Provide the [X, Y] coordinate of the cell's center where the given text is located.  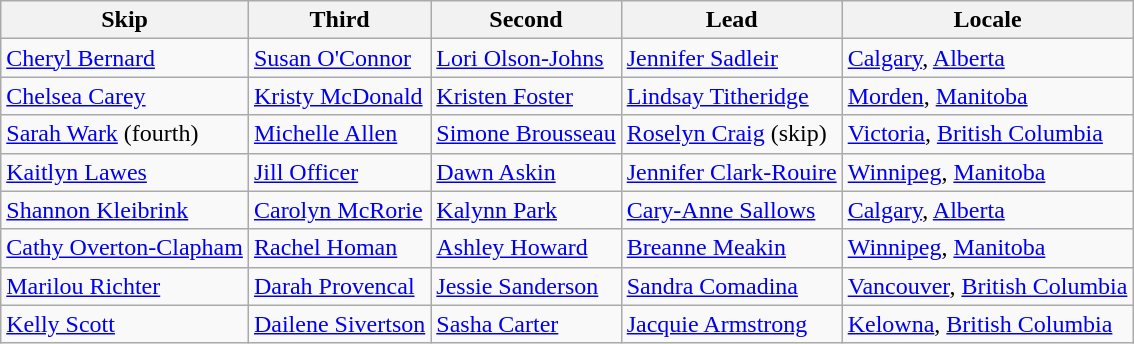
Marilou Richter [125, 286]
Chelsea Carey [125, 96]
Lori Olson-Johns [526, 58]
Dailene Sivertson [339, 324]
Roselyn Craig (skip) [732, 134]
Kelowna, British Columbia [988, 324]
Kristen Foster [526, 96]
Sarah Wark (fourth) [125, 134]
Locale [988, 20]
Jennifer Clark-Rouire [732, 172]
Cary-Anne Sallows [732, 210]
Susan O'Connor [339, 58]
Jacquie Armstrong [732, 324]
Kalynn Park [526, 210]
Rachel Homan [339, 248]
Breanne Meakin [732, 248]
Shannon Kleibrink [125, 210]
Cathy Overton-Clapham [125, 248]
Darah Provencal [339, 286]
Skip [125, 20]
Sandra Comadina [732, 286]
Vancouver, British Columbia [988, 286]
Third [339, 20]
Sasha Carter [526, 324]
Ashley Howard [526, 248]
Dawn Askin [526, 172]
Victoria, British Columbia [988, 134]
Second [526, 20]
Lead [732, 20]
Kristy McDonald [339, 96]
Kelly Scott [125, 324]
Simone Brousseau [526, 134]
Morden, Manitoba [988, 96]
Cheryl Bernard [125, 58]
Carolyn McRorie [339, 210]
Lindsay Titheridge [732, 96]
Jessie Sanderson [526, 286]
Jennifer Sadleir [732, 58]
Jill Officer [339, 172]
Michelle Allen [339, 134]
Kaitlyn Lawes [125, 172]
